Capture the cell that displays the provided text and extract its [x, y] central coordinate. 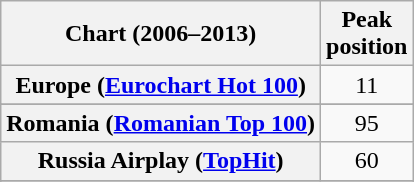
Chart (2006–2013) [161, 34]
11 [367, 85]
60 [367, 161]
Peakposition [367, 34]
Europe (Eurochart Hot 100) [161, 85]
Romania (Romanian Top 100) [161, 123]
95 [367, 123]
Russia Airplay (TopHit) [161, 161]
